From the cell containing the given text, extract its center point as [X, Y] coordinate. 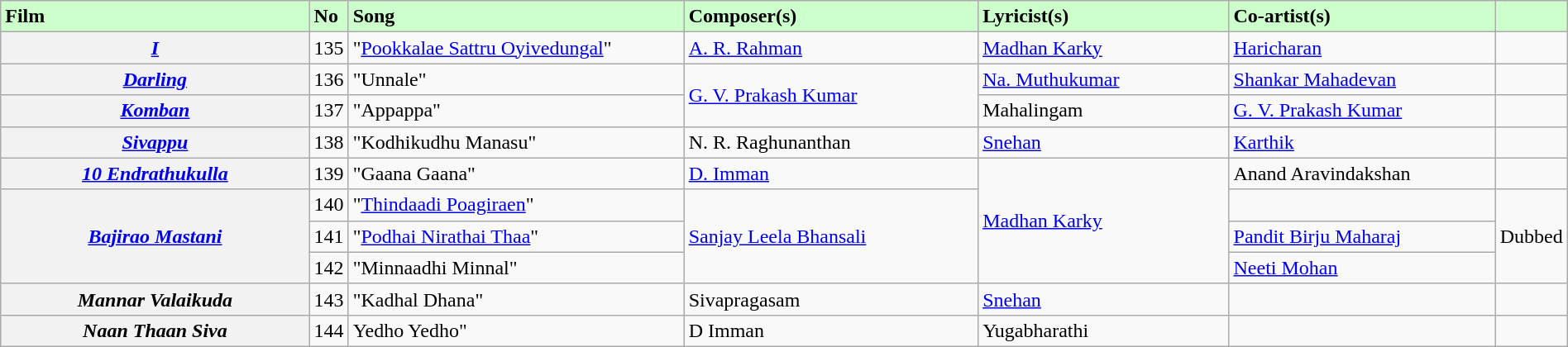
"Minnaadhi Minnal" [516, 268]
I [155, 48]
135 [329, 48]
"Pookkalae Sattru Oyivedungal" [516, 48]
Composer(s) [830, 17]
Mahalingam [1103, 111]
D. Imman [830, 173]
Na. Muthukumar [1103, 79]
"Unnale" [516, 79]
"Gaana Gaana" [516, 173]
Film [155, 17]
Bajirao Mastani [155, 236]
Darling [155, 79]
Yedho Yedho" [516, 330]
136 [329, 79]
Neeti Mohan [1362, 268]
Komban [155, 111]
Shankar Mahadevan [1362, 79]
Karthik [1362, 142]
Pandit Birju Maharaj [1362, 236]
Haricharan [1362, 48]
"Kodhikudhu Manasu" [516, 142]
Lyricist(s) [1103, 17]
"Podhai Nirathai Thaa" [516, 236]
Anand Aravindakshan [1362, 173]
Song [516, 17]
N. R. Raghunanthan [830, 142]
143 [329, 299]
144 [329, 330]
138 [329, 142]
Sivappu [155, 142]
"Kadhal Dhana" [516, 299]
Sivapragasam [830, 299]
139 [329, 173]
Dubbed [1532, 236]
140 [329, 205]
142 [329, 268]
"Thindaadi Poagiraen" [516, 205]
Sanjay Leela Bhansali [830, 236]
Yugabharathi [1103, 330]
141 [329, 236]
A. R. Rahman [830, 48]
"Appappa" [516, 111]
Mannar Valaikuda [155, 299]
10 Endrathukulla [155, 173]
137 [329, 111]
Co-artist(s) [1362, 17]
No [329, 17]
Naan Thaan Siva [155, 330]
D Imman [830, 330]
